Return the [x, y] coordinate for the center point of the cell that contains the specified text.  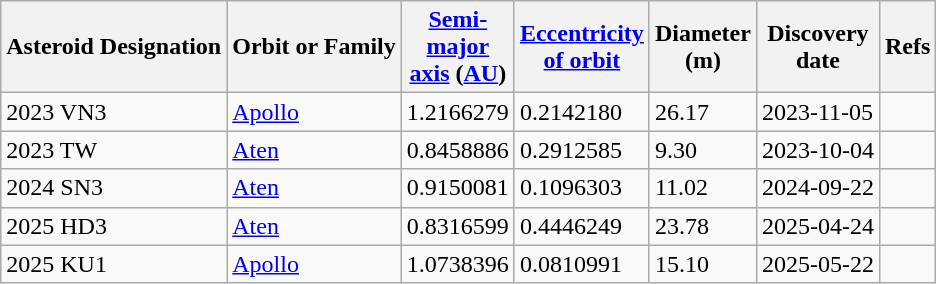
1.0738396 [458, 264]
Semi-majoraxis (AU) [458, 47]
0.4446249 [582, 226]
2023 VN3 [114, 112]
9.30 [702, 150]
2023 TW [114, 150]
2023-11-05 [818, 112]
Discovery date [818, 47]
23.78 [702, 226]
0.2142180 [582, 112]
Asteroid Designation [114, 47]
2024-09-22 [818, 188]
15.10 [702, 264]
Refs [907, 47]
2025-04-24 [818, 226]
Orbit or Family [314, 47]
2025 HD3 [114, 226]
2023-10-04 [818, 150]
0.2912585 [582, 150]
0.1096303 [582, 188]
1.2166279 [458, 112]
2025 KU1 [114, 264]
26.17 [702, 112]
0.8316599 [458, 226]
Diameter(m) [702, 47]
0.0810991 [582, 264]
Eccentricityof orbit [582, 47]
2025-05-22 [818, 264]
0.8458886 [458, 150]
0.9150081 [458, 188]
2024 SN3 [114, 188]
11.02 [702, 188]
